Output the (X, Y) coordinate of the center of the cell containing the given text.  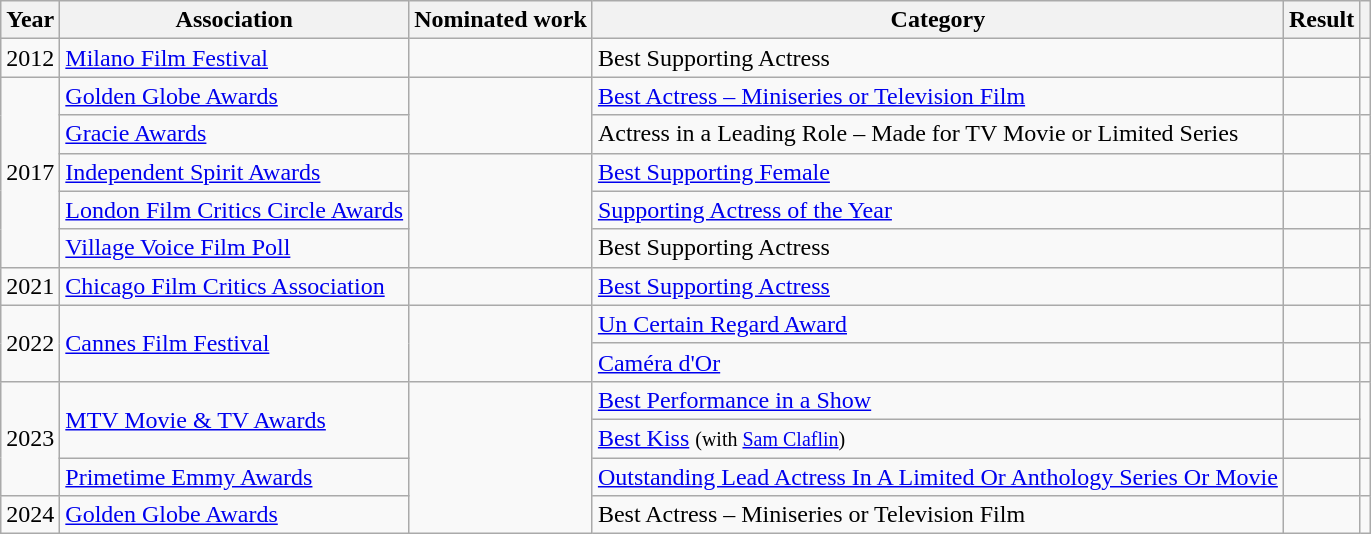
Result (1321, 20)
2022 (30, 343)
2017 (30, 172)
Chicago Film Critics Association (234, 286)
2024 (30, 515)
Supporting Actress of the Year (938, 210)
Best Performance in a Show (938, 400)
Nominated work (501, 20)
Gracie Awards (234, 134)
Year (30, 20)
2021 (30, 286)
Village Voice Film Poll (234, 248)
MTV Movie & TV Awards (234, 419)
Milano Film Festival (234, 58)
Best Kiss (with Sam Claflin) (938, 438)
Best Supporting Female (938, 172)
Primetime Emmy Awards (234, 477)
Association (234, 20)
2012 (30, 58)
Independent Spirit Awards (234, 172)
2023 (30, 438)
Actress in a Leading Role – Made for TV Movie or Limited Series (938, 134)
Un Certain Regard Award (938, 324)
Caméra d'Or (938, 362)
Category (938, 20)
Cannes Film Festival (234, 343)
London Film Critics Circle Awards (234, 210)
Outstanding Lead Actress In A Limited Or Anthology Series Or Movie (938, 477)
